Capture the cell that displays the provided text and extract its (X, Y) central coordinate. 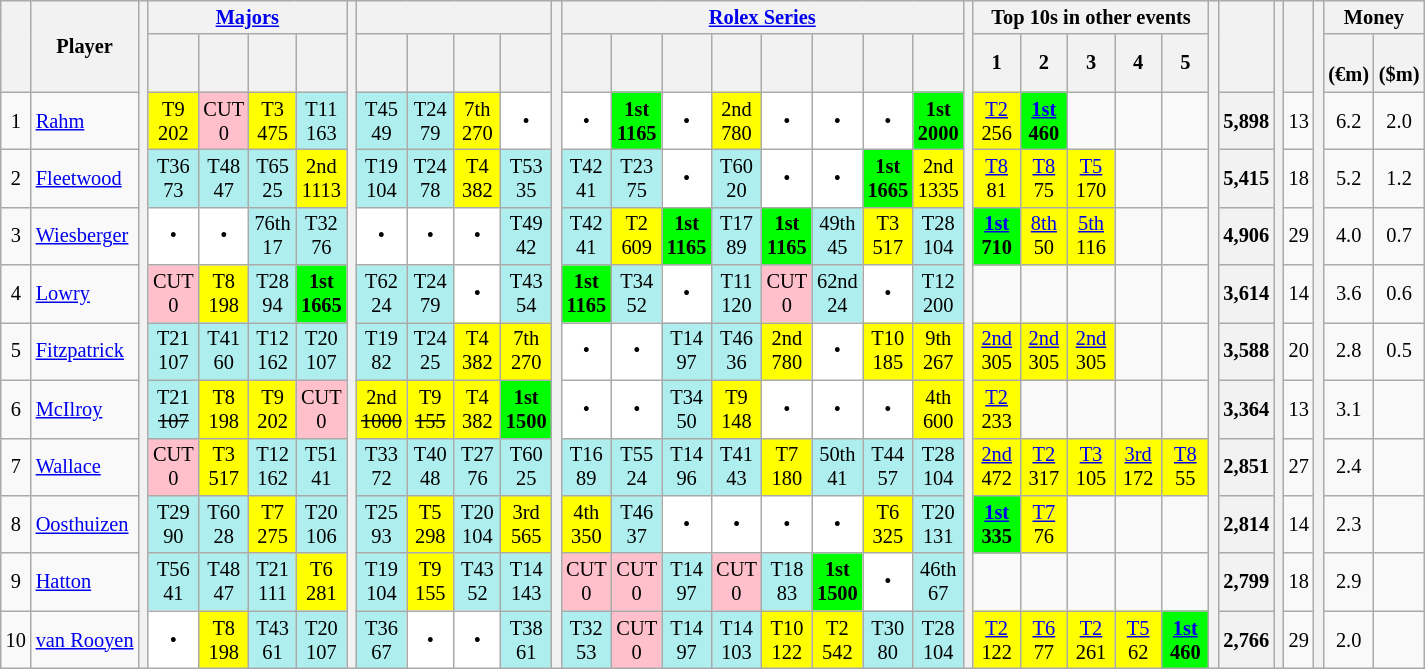
T4457 (888, 467)
(€m) (1348, 63)
T5170 (1090, 178)
8th50 (1044, 236)
T2317 (1044, 467)
Rahm (85, 121)
3,588 (1247, 351)
T3105 (1090, 467)
3rd565 (526, 524)
2,766 (1247, 640)
T3372 (381, 467)
T20131 (938, 524)
50th41 (837, 467)
T4352 (478, 582)
T875 (1044, 178)
T1689 (586, 467)
T2375 (637, 178)
2nd1113 (321, 178)
0.7 (1399, 236)
T1982 (381, 351)
T6025 (526, 467)
3rd172 (1138, 467)
5th116 (1090, 236)
T21111 (272, 582)
2,851 (1247, 467)
5.2 (1348, 178)
van Rooyen (85, 640)
T2478 (430, 178)
T5298 (430, 524)
T3452 (637, 294)
T776 (1044, 524)
T2425 (430, 351)
T5335 (526, 178)
1.2 (1399, 178)
6 (16, 409)
1st710 (996, 236)
1st335 (996, 524)
9th267 (938, 351)
3.6 (1348, 294)
9 (16, 582)
62nd24 (837, 294)
T3276 (321, 236)
($m) (1399, 63)
2nd472 (996, 467)
10 (16, 640)
T2542 (837, 640)
T6224 (381, 294)
4.0 (1348, 236)
6.2 (1348, 121)
Player (85, 46)
T1789 (736, 236)
T3475 (272, 121)
T2593 (381, 524)
0.6 (1399, 294)
T3673 (173, 178)
T4048 (430, 467)
T10185 (888, 351)
3.1 (1348, 409)
T5141 (321, 467)
T14143 (526, 582)
T2122 (996, 640)
T12200 (938, 294)
T11163 (321, 121)
T4160 (224, 351)
1st2000 (938, 121)
T677 (1044, 640)
T4942 (526, 236)
5,898 (1247, 121)
Majors (247, 17)
5,415 (1247, 178)
T2256 (996, 121)
T6028 (224, 524)
T4361 (272, 640)
3,614 (1247, 294)
T5524 (637, 467)
T855 (1186, 467)
2nd1335 (938, 178)
T20104 (478, 524)
Lowry (85, 294)
T20106 (321, 524)
T4549 (381, 121)
T4637 (637, 524)
T7180 (787, 467)
2.4 (1348, 467)
2,799 (1247, 582)
76th17 (272, 236)
Fitzpatrick (85, 351)
T2990 (173, 524)
T6020 (736, 178)
T3667 (381, 640)
Rolex Series (762, 17)
T881 (996, 178)
49th45 (837, 236)
Wiesberger (85, 236)
Oosthuizen (85, 524)
Top 10s in other events (1091, 17)
T3450 (686, 409)
2.8 (1348, 351)
T7275 (272, 524)
2,814 (1247, 524)
Fleetwood (85, 178)
T11120 (736, 294)
4th350 (586, 524)
T5641 (173, 582)
T2776 (478, 467)
T562 (1138, 640)
7 (16, 467)
2.9 (1348, 582)
Hatton (85, 582)
T1883 (787, 582)
T4354 (526, 294)
T3253 (586, 640)
T10122 (787, 640)
20 (1299, 351)
Wallace (85, 467)
T9148 (736, 409)
4,906 (1247, 236)
0.5 (1399, 351)
4th600 (938, 409)
T2894 (272, 294)
8 (16, 524)
McIlroy (85, 409)
T14103 (736, 640)
46th67 (938, 582)
T2233 (996, 409)
T6525 (272, 178)
T3861 (526, 640)
T3080 (888, 640)
2nd1000 (381, 409)
T4636 (736, 351)
27 (1299, 467)
T6281 (321, 582)
Money (1374, 17)
T6325 (888, 524)
T2609 (637, 236)
3,364 (1247, 409)
T2261 (1090, 640)
T1496 (686, 467)
T4143 (736, 467)
2.3 (1348, 524)
